Return the (x, y) coordinate for the center point of the cell that contains the specified text.  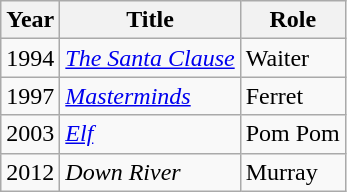
1994 (30, 58)
Pom Pom (292, 134)
Ferret (292, 96)
1997 (30, 96)
Masterminds (150, 96)
2003 (30, 134)
Down River (150, 172)
Year (30, 20)
Role (292, 20)
2012 (30, 172)
The Santa Clause (150, 58)
Murray (292, 172)
Waiter (292, 58)
Elf (150, 134)
Title (150, 20)
